Extract the [X, Y] coordinate from the center of the cell holding the provided text.  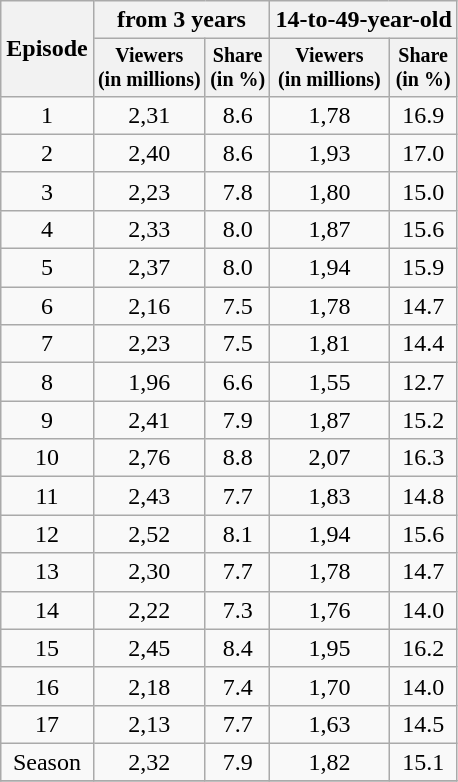
1,83 [330, 496]
1,96 [149, 382]
13 [47, 572]
1,63 [330, 724]
Season [47, 762]
8 [47, 382]
17 [47, 724]
12 [47, 534]
2,13 [149, 724]
1,82 [330, 762]
16.3 [423, 458]
16 [47, 686]
10 [47, 458]
15.2 [423, 420]
8.1 [237, 534]
15 [47, 648]
7.3 [237, 610]
1,55 [330, 382]
Episode [47, 49]
6 [47, 306]
14.5 [423, 724]
11 [47, 496]
17.0 [423, 153]
7.4 [237, 686]
6.6 [237, 382]
from 3 years [182, 20]
7 [47, 344]
14.8 [423, 496]
8.4 [237, 648]
12.7 [423, 382]
1,95 [330, 648]
1,81 [330, 344]
2,37 [149, 268]
7.8 [237, 191]
2,30 [149, 572]
2,31 [149, 115]
1,80 [330, 191]
2,40 [149, 153]
15.9 [423, 268]
15.0 [423, 191]
16.9 [423, 115]
2,52 [149, 534]
2,43 [149, 496]
2,45 [149, 648]
9 [47, 420]
2,07 [330, 458]
2,76 [149, 458]
14 [47, 610]
8.8 [237, 458]
2,32 [149, 762]
3 [47, 191]
2 [47, 153]
1,70 [330, 686]
1,76 [330, 610]
2,18 [149, 686]
2,16 [149, 306]
5 [47, 268]
14.4 [423, 344]
2,33 [149, 229]
2,22 [149, 610]
4 [47, 229]
14-to-49-year-old [364, 20]
1,93 [330, 153]
16.2 [423, 648]
1 [47, 115]
15.1 [423, 762]
2,41 [149, 420]
